Find where the given text appears and provide that cell's center as (x, y) coordinate. 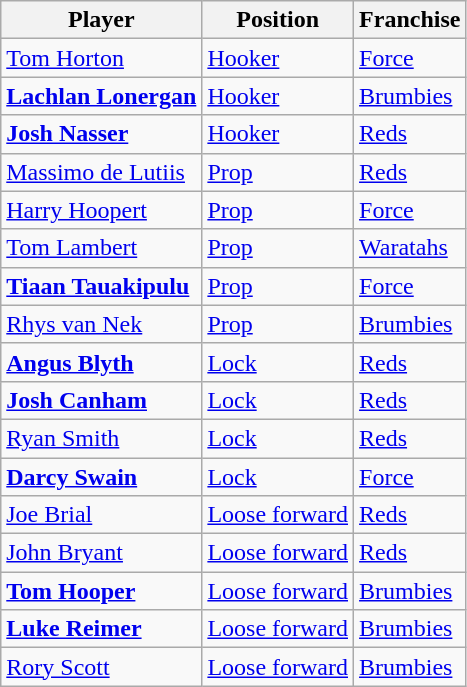
Lachlan Lonergan (102, 96)
John Bryant (102, 553)
Joe Brial (102, 515)
Massimo de Lutiis (102, 172)
Tom Lambert (102, 248)
Franchise (410, 20)
Player (102, 20)
Ryan Smith (102, 438)
Tom Horton (102, 58)
Tom Hooper (102, 591)
Tiaan Tauakipulu (102, 286)
Josh Nasser (102, 134)
Position (278, 20)
Angus Blyth (102, 362)
Luke Reimer (102, 629)
Darcy Swain (102, 477)
Waratahs (410, 248)
Rhys van Nek (102, 324)
Rory Scott (102, 667)
Josh Canham (102, 400)
Harry Hoopert (102, 210)
